Detect which cell encompasses the target text, then output its [X, Y] center coordinate. 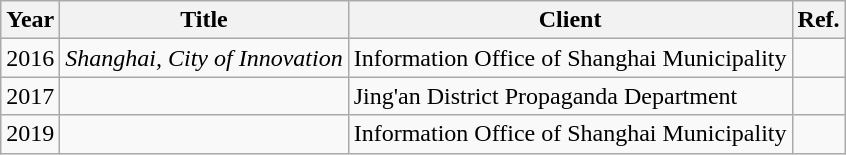
Year [30, 20]
2017 [30, 96]
2016 [30, 58]
Jing'an District Propaganda Department [570, 96]
Title [204, 20]
Shanghai, City of Innovation [204, 58]
Ref. [818, 20]
Client [570, 20]
2019 [30, 134]
